Return the [X, Y] coordinate for the center point of the cell that contains the specified text.  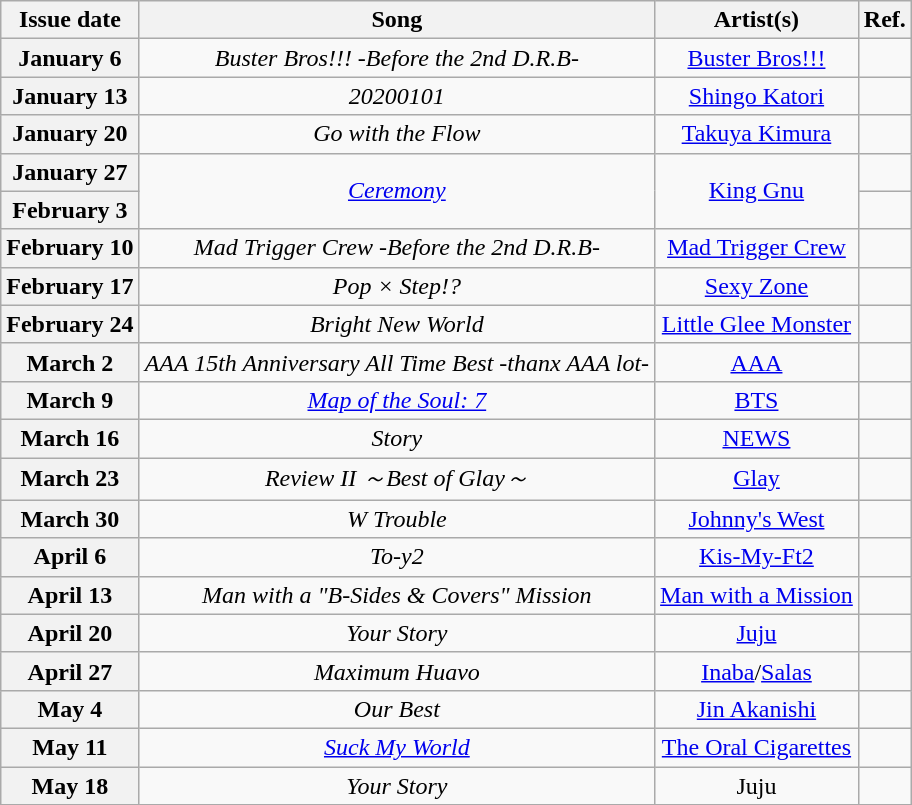
Buster Bros!!! [757, 58]
NEWS [757, 438]
Pop × Step!? [396, 286]
BTS [757, 400]
May 4 [70, 709]
Issue date [70, 20]
January 6 [70, 58]
Map of the Soul: 7 [396, 400]
Mad Trigger Crew [757, 248]
Johnny's West [757, 519]
Jin Akanishi [757, 709]
April 20 [70, 633]
Suck My World [396, 747]
March 23 [70, 480]
Inaba/Salas [757, 671]
May 18 [70, 785]
Review II ～Best of Glay～ [396, 480]
W Trouble [396, 519]
Song [396, 20]
April 13 [70, 595]
May 11 [70, 747]
April 27 [70, 671]
To-y2 [396, 557]
AAA [757, 362]
January 27 [70, 172]
Mad Trigger Crew -Before the 2nd D.R.B- [396, 248]
February 10 [70, 248]
Sexy Zone [757, 286]
Man with a "B-Sides & Covers" Mission [396, 595]
King Gnu [757, 191]
Artist(s) [757, 20]
Takuya Kimura [757, 134]
February 3 [70, 210]
March 30 [70, 519]
Glay [757, 480]
Shingo Katori [757, 96]
Maximum Huavo [396, 671]
March 16 [70, 438]
Story [396, 438]
Ref. [884, 20]
March 2 [70, 362]
Bright New World [396, 324]
Go with the Flow [396, 134]
February 17 [70, 286]
February 24 [70, 324]
Buster Bros!!! -Before the 2nd D.R.B- [396, 58]
Kis-My-Ft2 [757, 557]
March 9 [70, 400]
AAA 15th Anniversary All Time Best -thanx AAA lot- [396, 362]
20200101 [396, 96]
Ceremony [396, 191]
The Oral Cigarettes [757, 747]
April 6 [70, 557]
Little Glee Monster [757, 324]
Our Best [396, 709]
January 20 [70, 134]
Man with a Mission [757, 595]
January 13 [70, 96]
